Return [x, y] of the center of cell containing provided text 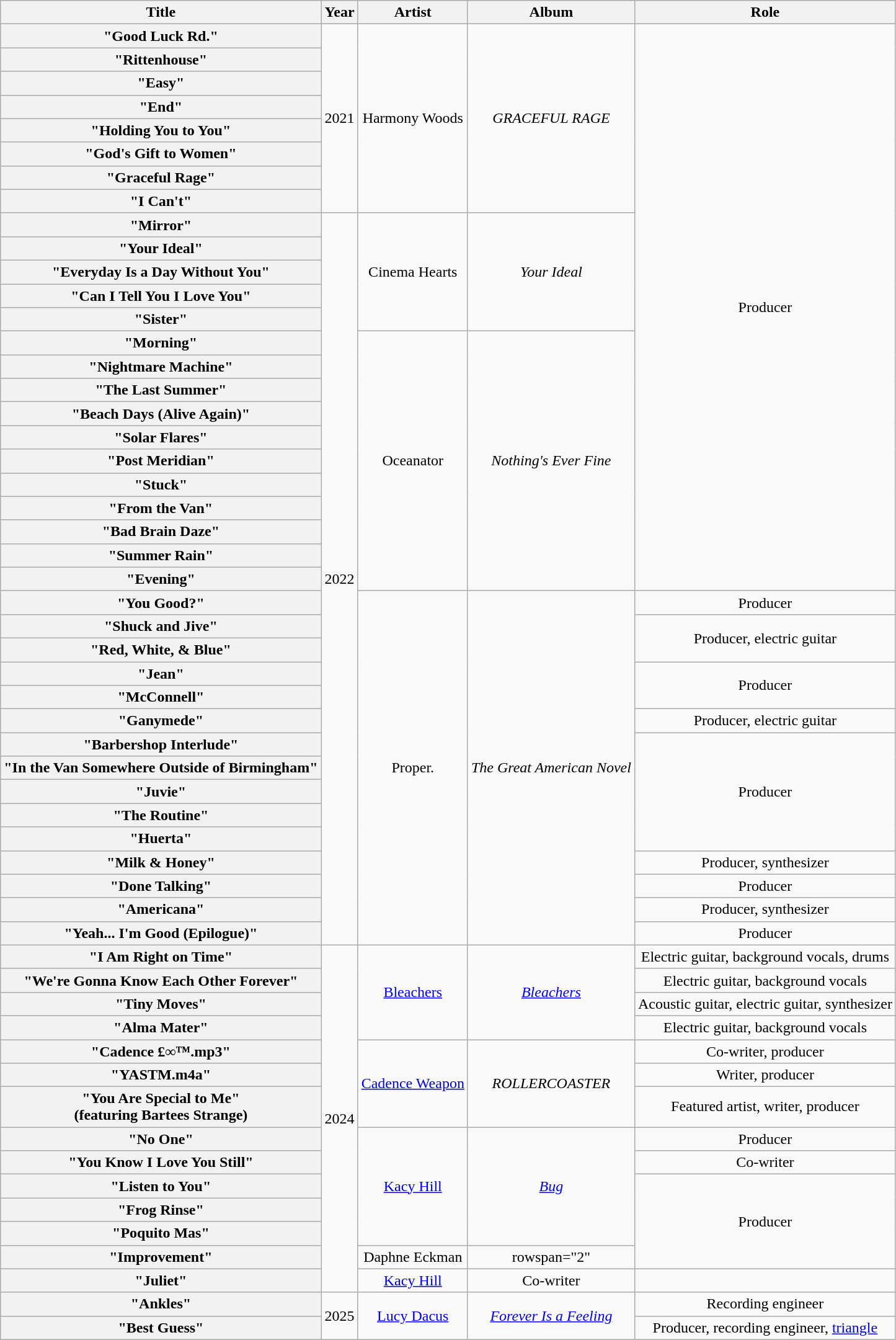
Recording engineer [765, 1304]
"Ganymede" [161, 721]
Your Ideal [551, 272]
"Yeah... I'm Good (Epilogue)" [161, 933]
"Easy" [161, 83]
Title [161, 12]
"No One" [161, 1139]
Nothing's Ever Fine [551, 462]
GRACEFUL RAGE [551, 118]
"Improvement" [161, 1257]
"We're Gonna Know Each Other Forever" [161, 980]
"From the Van" [161, 508]
"Mirror" [161, 225]
"Milk & Honey" [161, 862]
"End" [161, 107]
"Good Luck Rd." [161, 36]
"Sister" [161, 319]
2025 [340, 1316]
"Americana" [161, 909]
2022 [340, 579]
"I Can't" [161, 201]
"You Are Special to Me"(featuring Bartees Strange) [161, 1107]
"Best Guess" [161, 1328]
"Done Talking" [161, 886]
Daphne Eckman [413, 1257]
"You Know I Love You Still" [161, 1163]
Album [551, 12]
Featured artist, writer, producer [765, 1107]
"McConnell" [161, 697]
Cinema Hearts [413, 272]
"Tiny Moves" [161, 1004]
rowspan="2" [551, 1257]
"Jean" [161, 673]
Role [765, 12]
"Holding You to You" [161, 130]
"God's Gift to Women" [161, 154]
2021 [340, 118]
"Huerta" [161, 839]
Co-writer, producer [765, 1052]
"Frog Rinse" [161, 1210]
"Your Ideal" [161, 248]
"In the Van Somewhere Outside of Birmingham" [161, 768]
"You Good?" [161, 602]
Oceanator [413, 462]
"YASTM.m4a" [161, 1075]
"Bad Brain Daze" [161, 532]
"Can I Tell You I Love You" [161, 296]
ROLLERCOASTER [551, 1083]
"Solar Flares" [161, 437]
"Rittenhouse" [161, 60]
"Ankles" [161, 1304]
2024 [340, 1119]
"Red, White, & Blue" [161, 650]
Year [340, 12]
"Barbershop Interlude" [161, 744]
"Nightmare Machine" [161, 367]
"Listen to You" [161, 1186]
"Juvie" [161, 792]
Writer, producer [765, 1075]
The Great American Novel [551, 768]
"Juliet" [161, 1280]
"The Last Summer" [161, 390]
"I Am Right on Time" [161, 957]
"Post Meridian" [161, 461]
"Summer Rain" [161, 555]
Acoustic guitar, electric guitar, synthesizer [765, 1004]
"Stuck" [161, 485]
"Poquito Mas" [161, 1233]
Producer, recording engineer, triangle [765, 1328]
Harmony Woods [413, 118]
"Shuck and Jive" [161, 626]
"Morning" [161, 343]
Artist [413, 12]
Proper. [413, 768]
"The Routine" [161, 815]
"Alma Mater" [161, 1027]
"Everyday Is a Day Without You" [161, 272]
Cadence Weapon [413, 1083]
"Cadence £∞™.mp3" [161, 1052]
"Evening" [161, 579]
"Beach Days (Alive Again)" [161, 414]
Electric guitar, background vocals, drums [765, 957]
Forever Is a Feeling [551, 1316]
"Graceful Rage" [161, 177]
Bug [551, 1186]
Lucy Dacus [413, 1316]
